Return the (X, Y) coordinate for the center point of the cell that contains the specified text.  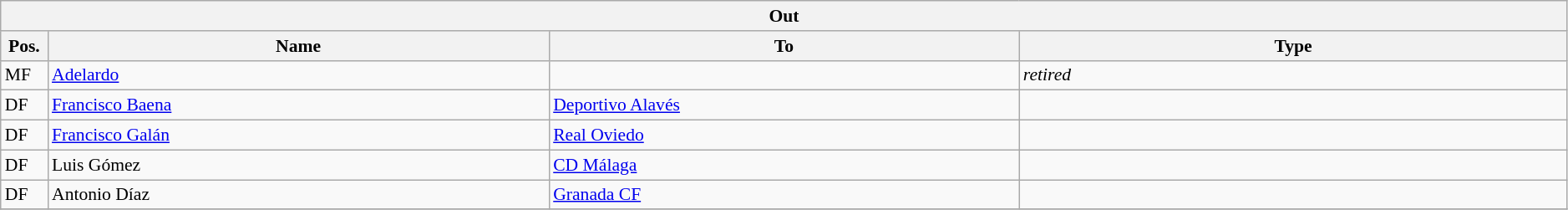
Deportivo Alavés (784, 105)
Name (298, 46)
Pos. (24, 46)
Adelardo (298, 75)
Out (784, 16)
Francisco Galán (298, 136)
Antonio Díaz (298, 195)
retired (1293, 75)
Luis Gómez (298, 165)
Type (1293, 46)
Francisco Baena (298, 105)
MF (24, 75)
To (784, 46)
CD Málaga (784, 165)
Granada CF (784, 195)
Real Oviedo (784, 136)
